Determine the (X, Y) coordinate at the center of the cell enclosing the given text.  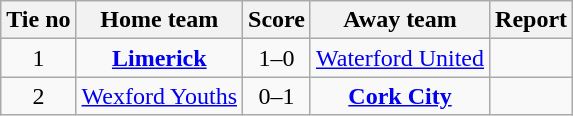
Limerick (159, 58)
Cork City (400, 96)
Report (532, 20)
1 (38, 58)
Waterford United (400, 58)
Home team (159, 20)
Wexford Youths (159, 96)
Score (277, 20)
1–0 (277, 58)
0–1 (277, 96)
Away team (400, 20)
2 (38, 96)
Tie no (38, 20)
